Capture the cell that displays the provided text and extract its [X, Y] central coordinate. 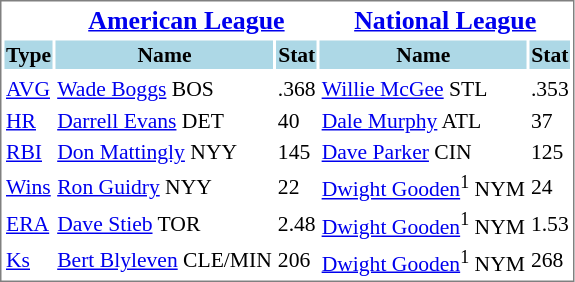
Ron Guidry NYY [165, 187]
268 [550, 261]
37 [550, 120]
AVG [28, 89]
206 [296, 261]
HR [28, 120]
Don Mattingly NYY [165, 152]
40 [296, 120]
24 [550, 187]
Dave Parker CIN [423, 152]
RBI [28, 152]
145 [296, 152]
Ks [28, 261]
.368 [296, 89]
National League [445, 20]
Darrell Evans DET [165, 120]
Wins [28, 187]
American League [186, 20]
22 [296, 187]
Bert Blyleven CLE/MIN [165, 261]
Dave Stieb TOR [165, 224]
Willie McGee STL [423, 89]
2.48 [296, 224]
1.53 [550, 224]
Wade Boggs BOS [165, 89]
Type [28, 54]
.353 [550, 89]
Dale Murphy ATL [423, 120]
125 [550, 152]
ERA [28, 224]
